Output the (X, Y) coordinate of the center of the cell containing the given text.  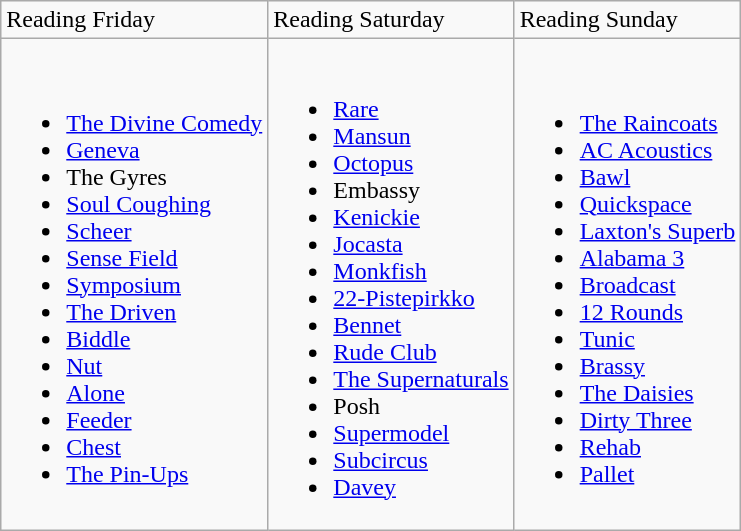
Reading Saturday (391, 20)
The RaincoatsAC AcousticsBawlQuickspaceLaxton's SuperbAlabama 3Broadcast12 RoundsTunicBrassyThe DaisiesDirty ThreeRehabPallet (628, 284)
The Divine ComedyGenevaThe GyresSoul CoughingScheerSense FieldSymposiumThe DrivenBiddleNutAloneFeederChestThe Pin-Ups (134, 284)
Reading Sunday (628, 20)
RareMansunOctopusEmbassyKenickieJocastaMonkfish22-PistepirkkoBennetRude ClubThe SupernaturalsPoshSupermodelSubcircusDavey (391, 284)
Reading Friday (134, 20)
